Output the [x, y] coordinate of the center of the cell containing the given text.  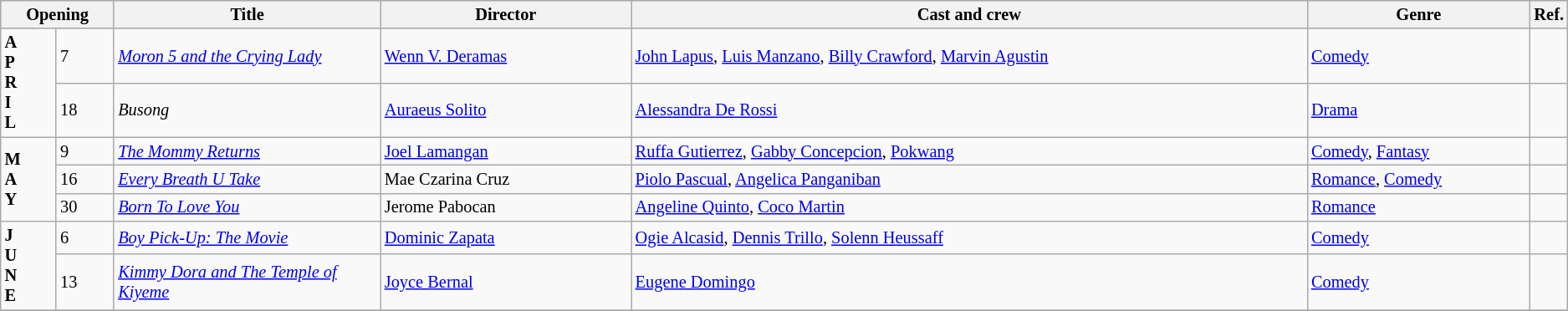
Moron 5 and the Crying Lady [248, 55]
Dominic Zapata [506, 237]
Kimmy Dora and The Temple of Kiyeme [248, 283]
MAY [28, 179]
Born To Love You [248, 207]
Joel Lamangan [506, 151]
Cast and crew [969, 14]
APRIL [28, 83]
18 [85, 110]
Drama [1418, 110]
13 [85, 283]
30 [85, 207]
Ref. [1549, 14]
Jerome Pabocan [506, 207]
Comedy, Fantasy [1418, 151]
Opening [58, 14]
Eugene Domingo [969, 283]
John Lapus, Luis Manzano, Billy Crawford, Marvin Agustin [969, 55]
Genre [1418, 14]
Busong [248, 110]
JUNE [28, 266]
Alessandra De Rossi [969, 110]
6 [85, 237]
Mae Czarina Cruz [506, 179]
7 [85, 55]
Ogie Alcasid, Dennis Trillo, Solenn Heussaff [969, 237]
9 [85, 151]
Piolo Pascual, Angelica Panganiban [969, 179]
Joyce Bernal [506, 283]
Title [248, 14]
Angeline Quinto, Coco Martin [969, 207]
The Mommy Returns [248, 151]
16 [85, 179]
Wenn V. Deramas [506, 55]
Auraeus Solito [506, 110]
Boy Pick-Up: The Movie [248, 237]
Every Breath U Take [248, 179]
Director [506, 14]
Ruffa Gutierrez, Gabby Concepcion, Pokwang [969, 151]
Romance [1418, 207]
Romance, Comedy [1418, 179]
